Search for the cell housing the specified text and yield its [x, y] center coordinate. 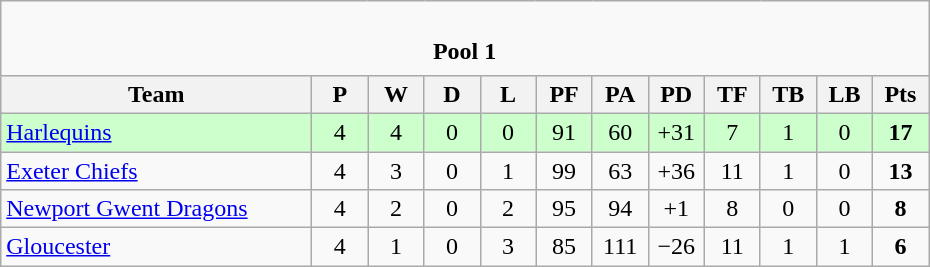
TF [732, 94]
LB [844, 94]
7 [732, 132]
17 [900, 132]
D [452, 94]
111 [620, 247]
Exeter Chiefs [156, 171]
−26 [676, 247]
95 [564, 209]
Gloucester [156, 247]
PF [564, 94]
P [340, 94]
63 [620, 171]
TB [788, 94]
91 [564, 132]
PA [620, 94]
+36 [676, 171]
99 [564, 171]
Team [156, 94]
PD [676, 94]
Harlequins [156, 132]
85 [564, 247]
+31 [676, 132]
60 [620, 132]
Pts [900, 94]
6 [900, 247]
Newport Gwent Dragons [156, 209]
W [396, 94]
L [508, 94]
13 [900, 171]
94 [620, 209]
+1 [676, 209]
